Pinpoint the cell where the given text exists, returning its (X, Y) midpoint coordinate. 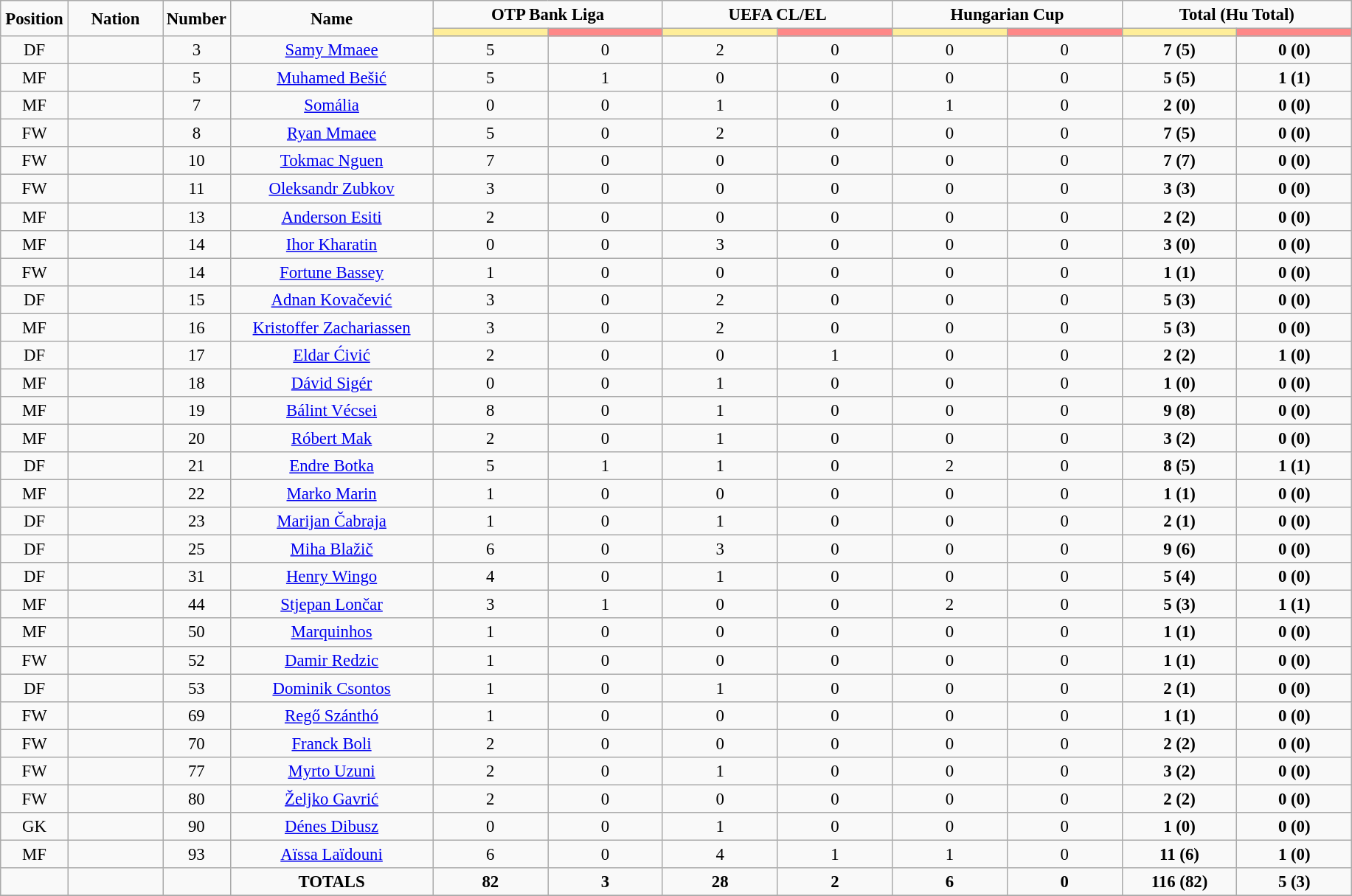
7 (7) (1179, 162)
Tokmac Nguen (332, 162)
28 (720, 882)
Ihor Kharatin (332, 244)
Dénes Dibusz (332, 827)
Marijan Čabraja (332, 521)
21 (197, 466)
Oleksandr Zubkov (332, 189)
Somália (332, 105)
Róbert Mak (332, 438)
Position (35, 18)
11 (197, 189)
19 (197, 411)
GK (35, 827)
Eldar Ćivić (332, 355)
Ryan Mmaee (332, 133)
Marko Marin (332, 494)
17 (197, 355)
8 (5) (1179, 466)
Myrto Uzuni (332, 771)
Kristoffer Zachariassen (332, 327)
3 (0) (1179, 244)
UEFA CL/EL (777, 15)
Name (332, 18)
70 (197, 743)
53 (197, 688)
Endre Botka (332, 466)
Aïssa Laïdouni (332, 854)
11 (6) (1179, 854)
5 (5) (1179, 78)
Total (Hu Total) (1237, 15)
22 (197, 494)
50 (197, 633)
OTP Bank Liga (547, 15)
2 (0) (1179, 105)
Željko Gavrić (332, 799)
31 (197, 577)
90 (197, 827)
Marquinhos (332, 633)
Anderson Esiti (332, 217)
93 (197, 854)
Samy Mmaee (332, 50)
80 (197, 799)
Franck Boli (332, 743)
Henry Wingo (332, 577)
82 (490, 882)
9 (8) (1179, 411)
16 (197, 327)
Stjepan Lončar (332, 605)
116 (82) (1179, 882)
Nation (115, 18)
13 (197, 217)
Damir Redzic (332, 660)
5 (4) (1179, 577)
10 (197, 162)
52 (197, 660)
Hungarian Cup (1008, 15)
Bálint Vécsei (332, 411)
Dávid Sigér (332, 383)
3 (3) (1179, 189)
69 (197, 715)
15 (197, 299)
Muhamed Bešić (332, 78)
Fortune Bassey (332, 272)
Regő Szánthó (332, 715)
44 (197, 605)
Number (197, 18)
TOTALS (332, 882)
23 (197, 521)
20 (197, 438)
Dominik Csontos (332, 688)
18 (197, 383)
Adnan Kovačević (332, 299)
77 (197, 771)
25 (197, 549)
Miha Blažič (332, 549)
9 (6) (1179, 549)
